Identify which cell holds the provided text, then report its (X, Y) central coordinate. 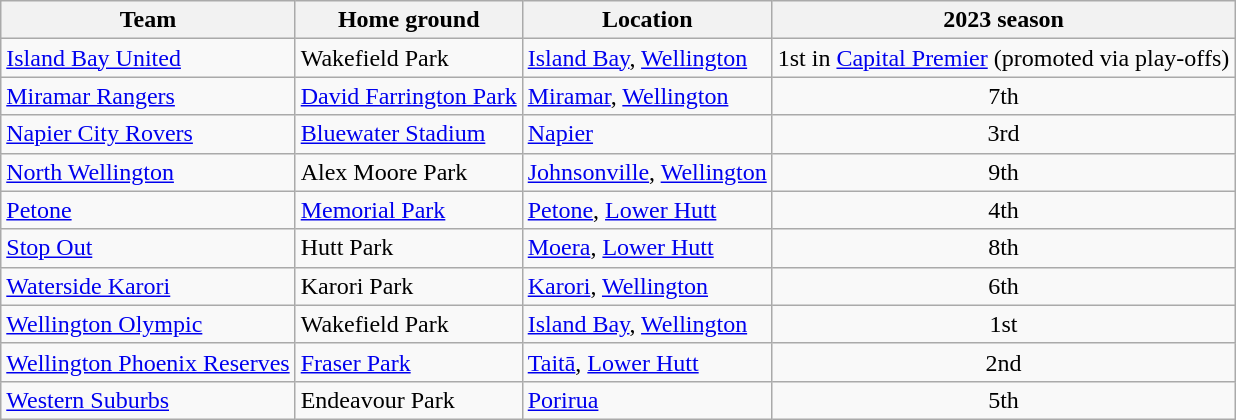
Karori Park (408, 286)
1st in Capital Premier (promoted via play-offs) (1004, 58)
Bluewater Stadium (408, 134)
3rd (1004, 134)
Fraser Park (408, 362)
2023 season (1004, 20)
8th (1004, 248)
Wellington Phoenix Reserves (148, 362)
7th (1004, 96)
North Wellington (148, 172)
David Farrington Park (408, 96)
Memorial Park (408, 210)
Stop Out (148, 248)
Napier (647, 134)
Alex Moore Park (408, 172)
Home ground (408, 20)
Location (647, 20)
1st (1004, 324)
Endeavour Park (408, 400)
9th (1004, 172)
Petone, Lower Hutt (647, 210)
4th (1004, 210)
Wellington Olympic (148, 324)
Karori, Wellington (647, 286)
Johnsonville, Wellington (647, 172)
Western Suburbs (148, 400)
Miramar, Wellington (647, 96)
Miramar Rangers (148, 96)
Petone (148, 210)
5th (1004, 400)
Moera, Lower Hutt (647, 248)
Porirua (647, 400)
Taitā, Lower Hutt (647, 362)
Island Bay United (148, 58)
Napier City Rovers (148, 134)
Hutt Park (408, 248)
Team (148, 20)
6th (1004, 286)
Waterside Karori (148, 286)
2nd (1004, 362)
